Scan for the cell matching the given text and deliver its (X, Y) coordinate at center. 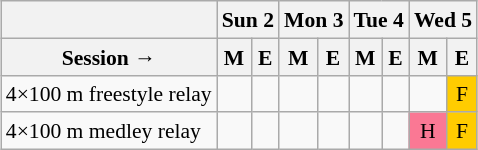
Sun 2 (248, 20)
Mon 3 (314, 20)
H (428, 130)
4×100 m freestyle relay (109, 94)
4×100 m medley relay (109, 130)
Session → (109, 56)
Wed 5 (443, 20)
Tue 4 (379, 20)
